Return (x, y) of the center of cell containing provided text 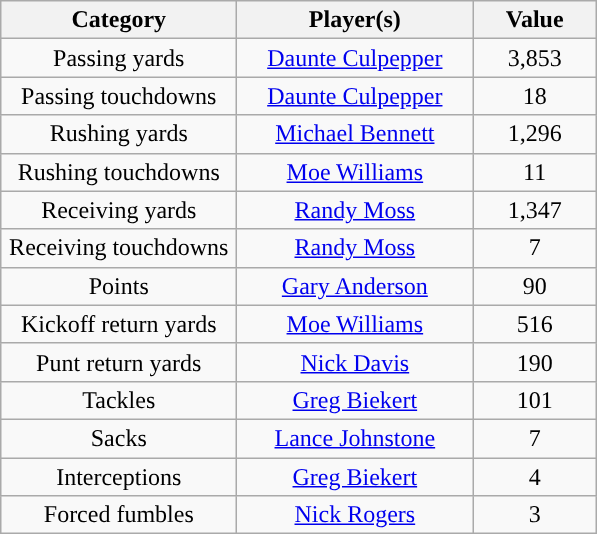
Receiving yards (119, 210)
Nick Rogers (355, 515)
4 (535, 477)
516 (535, 324)
Interceptions (119, 477)
101 (535, 400)
18 (535, 96)
Michael Bennett (355, 134)
Passing touchdowns (119, 96)
90 (535, 286)
Rushing yards (119, 134)
Category (119, 20)
Sacks (119, 438)
Rushing touchdowns (119, 172)
190 (535, 362)
Receiving touchdowns (119, 248)
Passing yards (119, 58)
Nick Davis (355, 362)
3,853 (535, 58)
Gary Anderson (355, 286)
Points (119, 286)
Kickoff return yards (119, 324)
3 (535, 515)
1,296 (535, 134)
Tackles (119, 400)
11 (535, 172)
1,347 (535, 210)
Lance Johnstone (355, 438)
Punt return yards (119, 362)
Value (535, 20)
Player(s) (355, 20)
Forced fumbles (119, 515)
